Search for the cell housing the specified text and yield its [x, y] center coordinate. 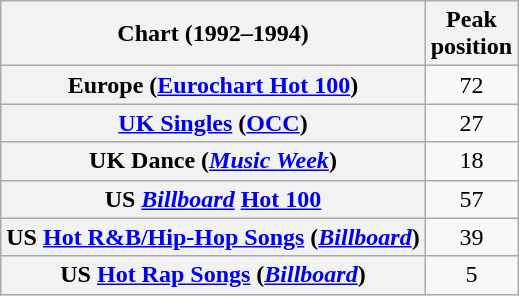
Peakposition [471, 34]
UK Singles (OCC) [213, 123]
5 [471, 275]
Europe (Eurochart Hot 100) [213, 85]
UK Dance (Music Week) [213, 161]
57 [471, 199]
18 [471, 161]
Chart (1992–1994) [213, 34]
US Hot R&B/Hip-Hop Songs (Billboard) [213, 237]
27 [471, 123]
US Hot Rap Songs (Billboard) [213, 275]
US Billboard Hot 100 [213, 199]
39 [471, 237]
72 [471, 85]
